Identify which cell holds the provided text, then report its (x, y) central coordinate. 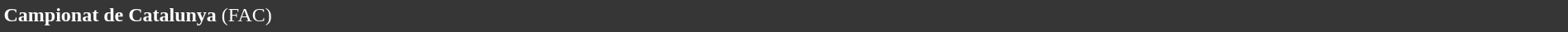
Campionat de Catalunya (FAC) (784, 15)
